Extract the [X, Y] coordinate from the center of the cell holding the provided text.  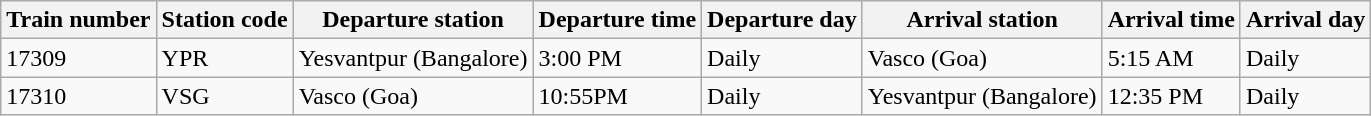
Arrival day [1305, 20]
Departure day [782, 20]
12:35 PM [1171, 96]
10:55PM [618, 96]
Arrival station [982, 20]
3:00 PM [618, 58]
Arrival time [1171, 20]
Departure station [413, 20]
YPR [224, 58]
Departure time [618, 20]
5:15 AM [1171, 58]
VSG [224, 96]
17309 [78, 58]
17310 [78, 96]
Train number [78, 20]
Station code [224, 20]
